Locate the cell with the specified text and output its (X, Y) center coordinate. 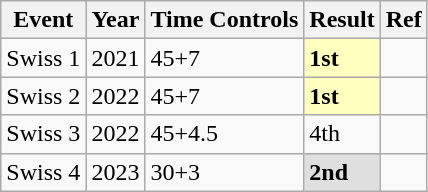
30+3 (224, 172)
Swiss 2 (44, 96)
Swiss 1 (44, 58)
Event (44, 20)
4th (342, 134)
Swiss 4 (44, 172)
2023 (116, 172)
2021 (116, 58)
Result (342, 20)
45+4.5 (224, 134)
Time Controls (224, 20)
Swiss 3 (44, 134)
2nd (342, 172)
Year (116, 20)
Ref (404, 20)
